Extract the [x, y] coordinate from the center of the cell holding the provided text.  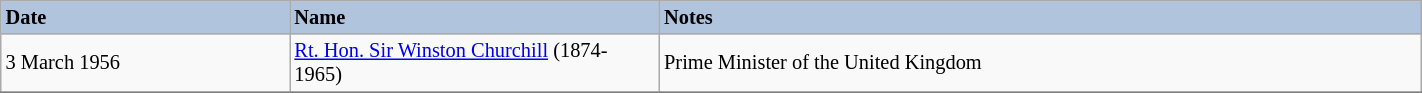
3 March 1956 [146, 63]
Prime Minister of the United Kingdom [1040, 63]
Rt. Hon. Sir Winston Churchill (1874-1965) [475, 63]
Date [146, 17]
Name [475, 17]
Notes [1040, 17]
